Return (x, y) of the center of cell containing provided text 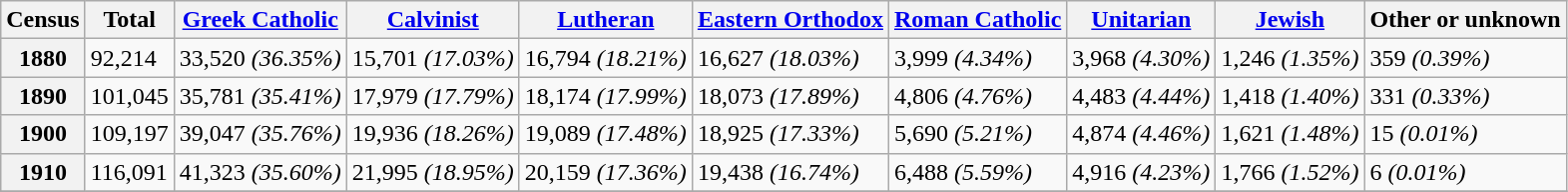
4,483 (4.44%) (1142, 96)
331 (0.33%) (1465, 96)
Eastern Orthodox (790, 20)
1,418 (1.40%) (1290, 96)
92,214 (130, 58)
Calvinist (433, 20)
19,936 (18.26%) (433, 134)
18,925 (17.33%) (790, 134)
17,979 (17.79%) (433, 96)
1,766 (1.52%) (1290, 172)
6,488 (5.59%) (977, 172)
Greek Catholic (260, 20)
1900 (43, 134)
Total (130, 20)
3,999 (4.34%) (977, 58)
1,246 (1.35%) (1290, 58)
116,091 (130, 172)
15,701 (17.03%) (433, 58)
35,781 (35.41%) (260, 96)
39,047 (35.76%) (260, 134)
41,323 (35.60%) (260, 172)
1890 (43, 96)
6 (0.01%) (1465, 172)
21,995 (18.95%) (433, 172)
4,874 (4.46%) (1142, 134)
19,089 (17.48%) (605, 134)
1880 (43, 58)
Lutheran (605, 20)
4,806 (4.76%) (977, 96)
Roman Catholic (977, 20)
20,159 (17.36%) (605, 172)
5,690 (5.21%) (977, 134)
Census (43, 20)
109,197 (130, 134)
1910 (43, 172)
15 (0.01%) (1465, 134)
359 (0.39%) (1465, 58)
16,627 (18.03%) (790, 58)
3,968 (4.30%) (1142, 58)
18,174 (17.99%) (605, 96)
Other or unknown (1465, 20)
19,438 (16.74%) (790, 172)
16,794 (18.21%) (605, 58)
33,520 (36.35%) (260, 58)
4,916 (4.23%) (1142, 172)
18,073 (17.89%) (790, 96)
101,045 (130, 96)
Jewish (1290, 20)
Unitarian (1142, 20)
1,621 (1.48%) (1290, 134)
